Detect which cell encompasses the target text, then output its [x, y] center coordinate. 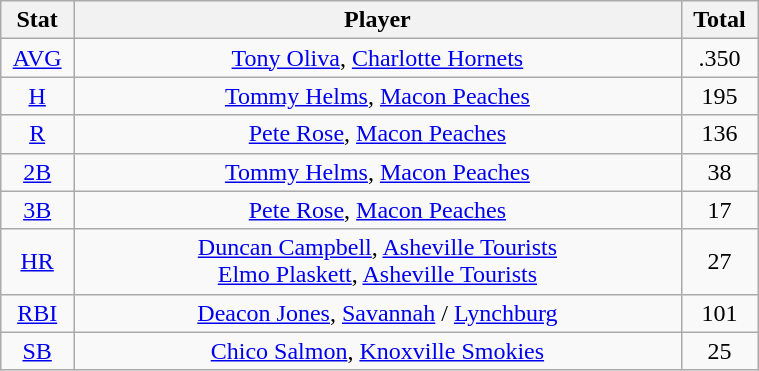
27 [719, 262]
195 [719, 96]
H [38, 96]
R [38, 134]
Duncan Campbell, Asheville Tourists Elmo Plaskett, Asheville Tourists [378, 262]
Chico Salmon, Knoxville Smokies [378, 351]
136 [719, 134]
25 [719, 351]
17 [719, 210]
Tony Oliva, Charlotte Hornets [378, 58]
Total [719, 20]
3B [38, 210]
38 [719, 172]
Stat [38, 20]
Deacon Jones, Savannah / Lynchburg [378, 313]
101 [719, 313]
2B [38, 172]
AVG [38, 58]
Player [378, 20]
SB [38, 351]
RBI [38, 313]
HR [38, 262]
.350 [719, 58]
